Scan for the cell matching the given text and deliver its (X, Y) coordinate at center. 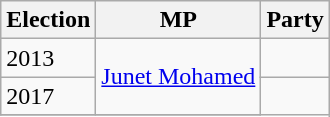
2013 (48, 58)
Junet Mohamed (178, 77)
Party (295, 20)
MP (178, 20)
2017 (48, 96)
Election (48, 20)
